For the text-containing cell, return its midpoint in [x, y] coordinate format. 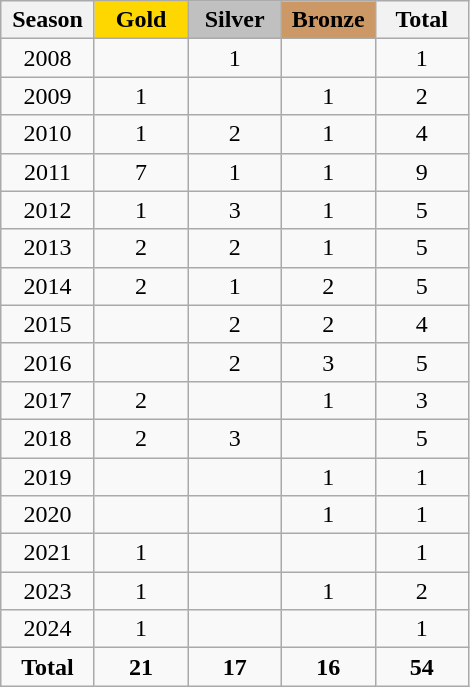
54 [422, 667]
2011 [48, 172]
2020 [48, 515]
2016 [48, 362]
2018 [48, 438]
2017 [48, 400]
7 [141, 172]
Bronze [328, 20]
9 [422, 172]
2021 [48, 553]
2013 [48, 248]
2012 [48, 210]
Season [48, 20]
2023 [48, 591]
21 [141, 667]
16 [328, 667]
2014 [48, 286]
2009 [48, 96]
2010 [48, 134]
2019 [48, 477]
2024 [48, 629]
Gold [141, 20]
2015 [48, 324]
Silver [235, 20]
2008 [48, 58]
17 [235, 667]
